Identify which cell holds the provided text, then report its [x, y] central coordinate. 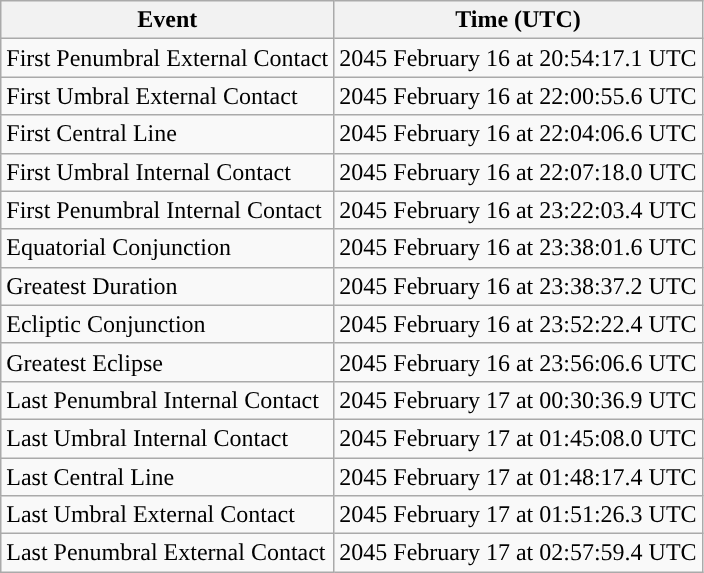
2045 February 17 at 01:48:17.4 UTC [518, 477]
2045 February 16 at 22:07:18.0 UTC [518, 172]
Greatest Eclipse [168, 362]
First Umbral Internal Contact [168, 172]
Event [168, 20]
Equatorial Conjunction [168, 248]
2045 February 16 at 23:52:22.4 UTC [518, 324]
2045 February 16 at 23:56:06.6 UTC [518, 362]
2045 February 17 at 01:51:26.3 UTC [518, 515]
First Central Line [168, 134]
Ecliptic Conjunction [168, 324]
2045 February 16 at 22:00:55.6 UTC [518, 96]
Last Central Line [168, 477]
2045 February 16 at 22:04:06.6 UTC [518, 134]
First Penumbral External Contact [168, 58]
Last Umbral Internal Contact [168, 438]
First Penumbral Internal Contact [168, 210]
2045 February 16 at 23:38:01.6 UTC [518, 248]
Last Penumbral External Contact [168, 553]
Time (UTC) [518, 20]
2045 February 16 at 23:22:03.4 UTC [518, 210]
Last Penumbral Internal Contact [168, 400]
2045 February 17 at 00:30:36.9 UTC [518, 400]
Greatest Duration [168, 286]
Last Umbral External Contact [168, 515]
2045 February 16 at 23:38:37.2 UTC [518, 286]
2045 February 17 at 02:57:59.4 UTC [518, 553]
2045 February 17 at 01:45:08.0 UTC [518, 438]
First Umbral External Contact [168, 96]
2045 February 16 at 20:54:17.1 UTC [518, 58]
